For the text-containing cell, return its midpoint in [X, Y] coordinate format. 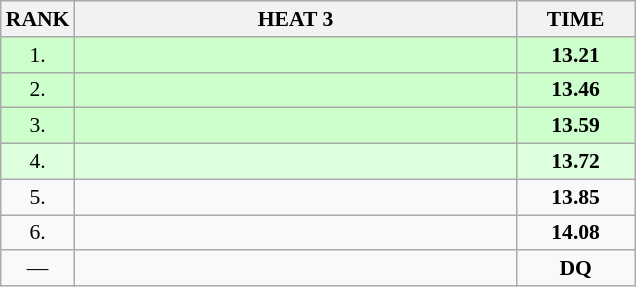
1. [38, 55]
4. [38, 162]
5. [38, 197]
6. [38, 233]
13.72 [576, 162]
14.08 [576, 233]
DQ [576, 269]
TIME [576, 19]
13.85 [576, 197]
2. [38, 90]
3. [38, 126]
— [38, 269]
13.21 [576, 55]
HEAT 3 [295, 19]
RANK [38, 19]
13.59 [576, 126]
13.46 [576, 90]
